From the cell containing the given text, extract its center point as [X, Y] coordinate. 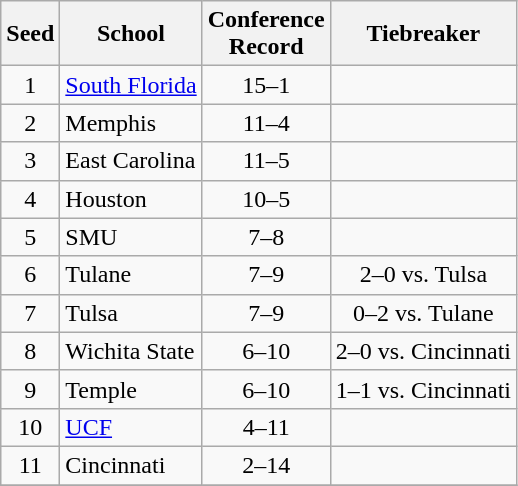
Seed [30, 34]
Tiebreaker [423, 34]
11–4 [266, 123]
8 [30, 351]
9 [30, 389]
4 [30, 199]
3 [30, 161]
11 [30, 465]
UCF [131, 427]
11–5 [266, 161]
Wichita State [131, 351]
Houston [131, 199]
1–1 vs. Cincinnati [423, 389]
2–0 vs. Cincinnati [423, 351]
Tulsa [131, 313]
7–8 [266, 237]
Cincinnati [131, 465]
SMU [131, 237]
7 [30, 313]
1 [30, 85]
South Florida [131, 85]
2–14 [266, 465]
2 [30, 123]
6 [30, 275]
15–1 [266, 85]
4–11 [266, 427]
School [131, 34]
Memphis [131, 123]
10–5 [266, 199]
ConferenceRecord [266, 34]
0–2 vs. Tulane [423, 313]
Tulane [131, 275]
East Carolina [131, 161]
10 [30, 427]
2–0 vs. Tulsa [423, 275]
Temple [131, 389]
5 [30, 237]
